Output the [X, Y] coordinate of the center of the cell containing the given text.  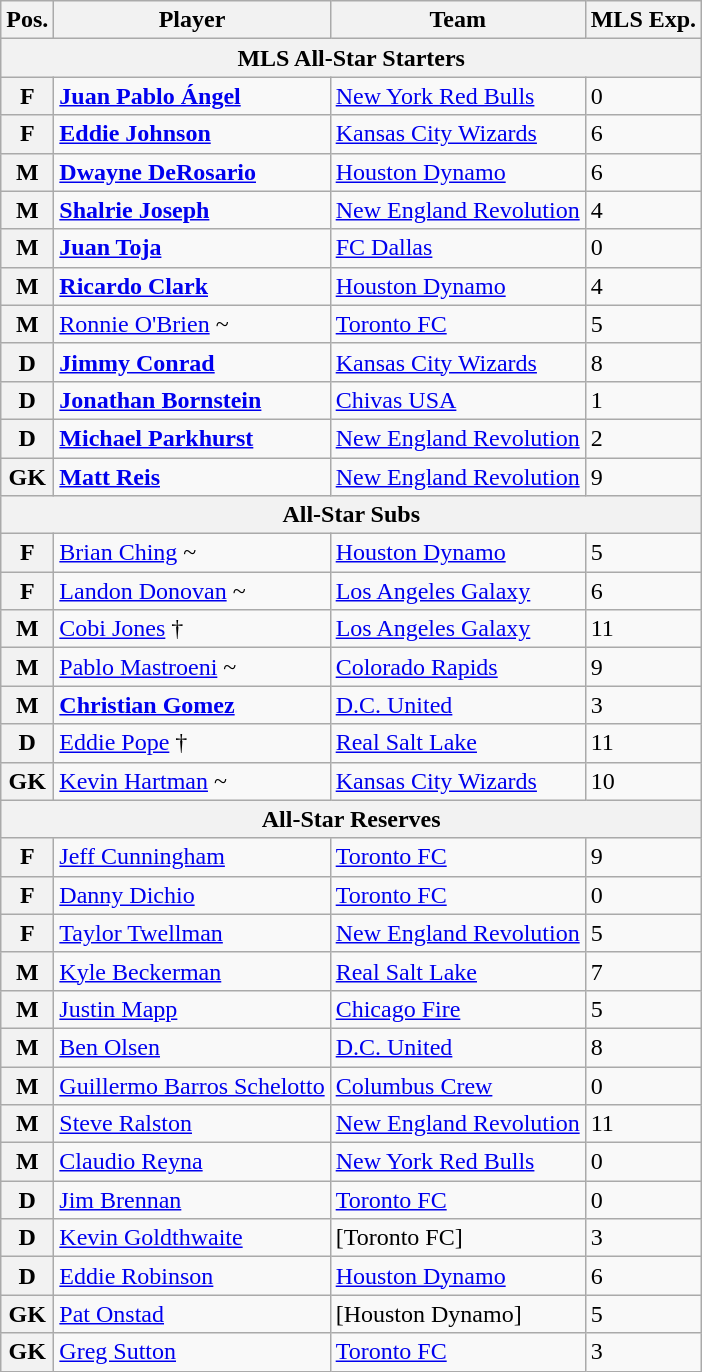
Justin Mapp [192, 1009]
Columbus Crew [458, 1085]
Greg Sutton [192, 1352]
Eddie Johnson [192, 134]
Claudio Reyna [192, 1162]
All-Star Reserves [352, 819]
Kyle Beckerman [192, 971]
Jonathan Bornstein [192, 400]
Eddie Pope † [192, 743]
Guillermo Barros Schelotto [192, 1085]
Pablo Mastroeni ~ [192, 667]
Shalrie Joseph [192, 210]
Christian Gomez [192, 705]
Jeff Cunningham [192, 857]
FC Dallas [458, 248]
Dwayne DeRosario [192, 172]
Ronnie O'Brien ~ [192, 324]
Juan Pablo Ángel [192, 96]
Kevin Hartman ~ [192, 781]
7 [643, 971]
Steve Ralston [192, 1124]
Michael Parkhurst [192, 438]
Danny Dichio [192, 895]
Team [458, 20]
MLS Exp. [643, 20]
Juan Toja [192, 248]
Landon Donovan ~ [192, 591]
Kevin Goldthwaite [192, 1238]
Colorado Rapids [458, 667]
Jimmy Conrad [192, 362]
MLS All-Star Starters [352, 58]
Cobi Jones † [192, 629]
Chivas USA [458, 400]
Ricardo Clark [192, 286]
Chicago Fire [458, 1009]
Player [192, 20]
Matt Reis [192, 477]
1 [643, 400]
Eddie Robinson [192, 1276]
All-Star Subs [352, 515]
10 [643, 781]
[Houston Dynamo] [458, 1314]
2 [643, 438]
Pos. [28, 20]
Brian Ching ~ [192, 553]
[Toronto FC] [458, 1238]
Pat Onstad [192, 1314]
Jim Brennan [192, 1200]
Taylor Twellman [192, 933]
Ben Olsen [192, 1047]
